Locate the cell with the specified text and output its (X, Y) center coordinate. 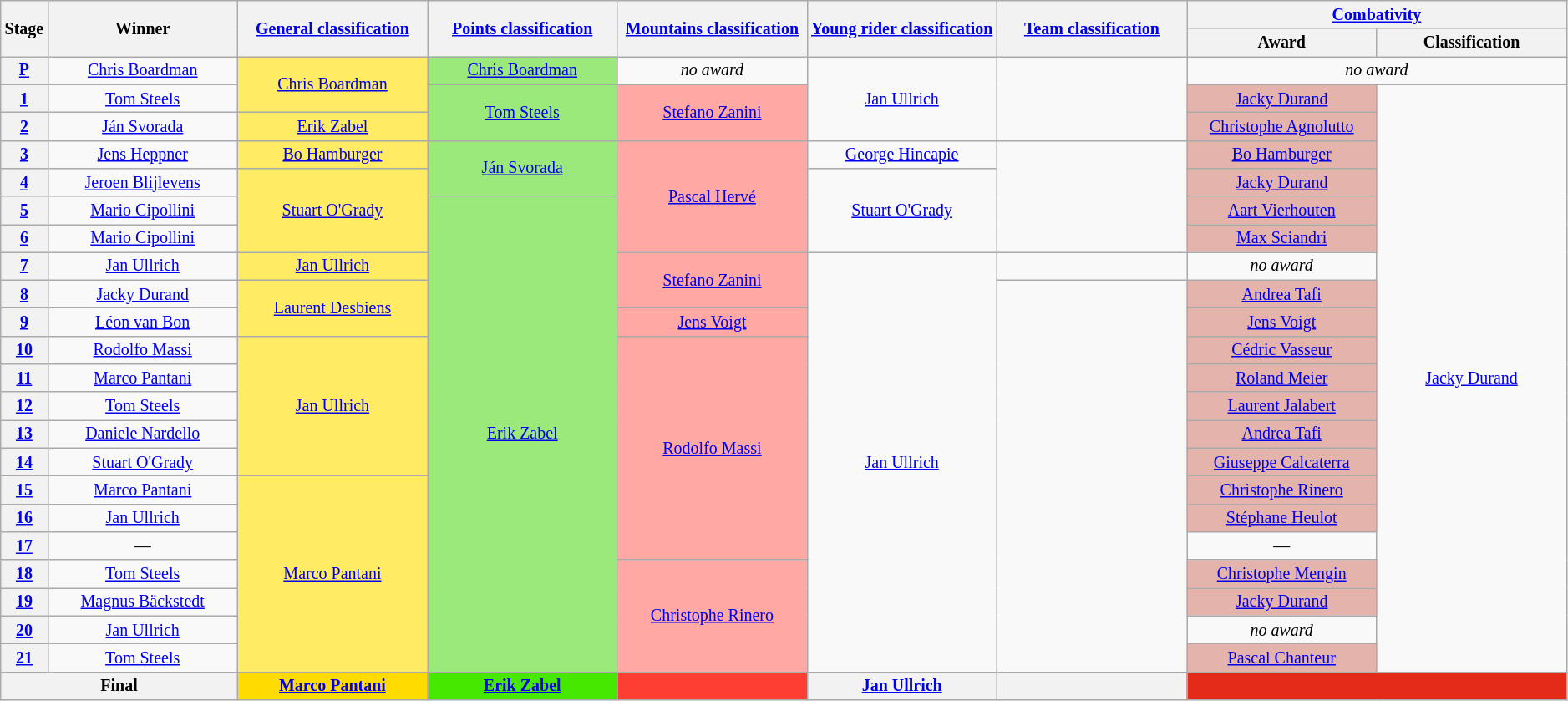
20 (24, 630)
12 (24, 406)
9 (24, 323)
19 (24, 602)
Team classification (1091, 28)
Young rider classification (902, 28)
15 (24, 490)
George Hincapie (902, 154)
Jeroen Blijlevens (142, 182)
Magnus Bäckstedt (142, 602)
Jens Heppner (142, 154)
5 (24, 211)
Classification (1472, 43)
Final (119, 685)
Giuseppe Calcaterra (1281, 463)
Combativity (1377, 15)
General classification (332, 28)
Laurent Desbiens (332, 309)
Winner (142, 28)
18 (24, 573)
2 (24, 127)
Max Sciandri (1281, 239)
Léon van Bon (142, 323)
21 (24, 658)
Aart Vierhouten (1281, 211)
3 (24, 154)
14 (24, 463)
Stage (24, 28)
Christophe Agnolutto (1281, 127)
Roland Meier (1281, 378)
Pascal Chanteur (1281, 658)
6 (24, 239)
Pascal Hervé (712, 196)
Laurent Jalabert (1281, 406)
11 (24, 378)
13 (24, 434)
Points classification (523, 28)
Stéphane Heulot (1281, 518)
Award (1281, 43)
7 (24, 266)
17 (24, 546)
Mountains classification (712, 28)
Daniele Nardello (142, 434)
1 (24, 99)
P (24, 70)
16 (24, 518)
Christophe Mengin (1281, 573)
4 (24, 182)
Cédric Vasseur (1281, 351)
8 (24, 294)
10 (24, 351)
